Identify which cell holds the provided text, then report its [X, Y] central coordinate. 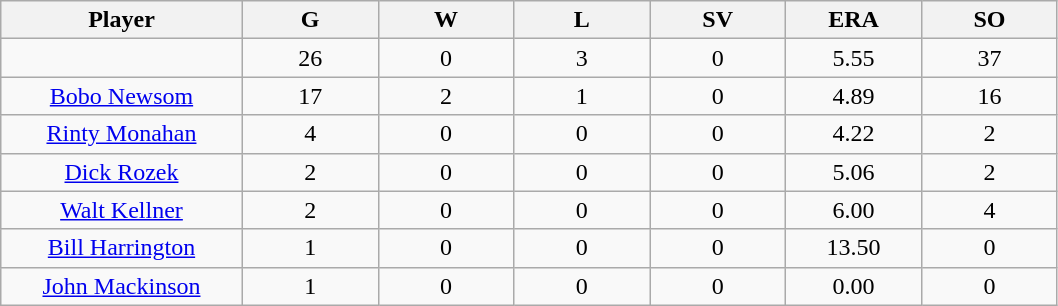
17 [310, 96]
G [310, 20]
Bobo Newsom [122, 96]
0.00 [854, 286]
ERA [854, 20]
SV [718, 20]
Dick Rozek [122, 172]
37 [989, 58]
13.50 [854, 248]
4.89 [854, 96]
Bill Harrington [122, 248]
Rinty Monahan [122, 134]
6.00 [854, 210]
Player [122, 20]
Walt Kellner [122, 210]
16 [989, 96]
26 [310, 58]
L [582, 20]
3 [582, 58]
5.06 [854, 172]
John Mackinson [122, 286]
4.22 [854, 134]
SO [989, 20]
W [446, 20]
5.55 [854, 58]
